Locate the cell with the specified text and output its [X, Y] center coordinate. 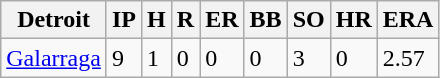
2.57 [408, 58]
BB [266, 20]
9 [124, 58]
H [156, 20]
HR [354, 20]
Galarraga [54, 58]
SO [308, 20]
R [185, 20]
1 [156, 58]
3 [308, 58]
IP [124, 20]
Detroit [54, 20]
ER [222, 20]
ERA [408, 20]
